Search for the cell housing the specified text and yield its [X, Y] center coordinate. 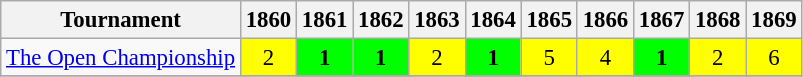
1861 [325, 20]
1862 [381, 20]
1864 [493, 20]
The Open Championship [121, 58]
1869 [774, 20]
1868 [718, 20]
1866 [605, 20]
1867 [661, 20]
1860 [268, 20]
1863 [437, 20]
5 [549, 58]
1865 [549, 20]
Tournament [121, 20]
4 [605, 58]
6 [774, 58]
